Locate the cell with the specified text and output its (X, Y) center coordinate. 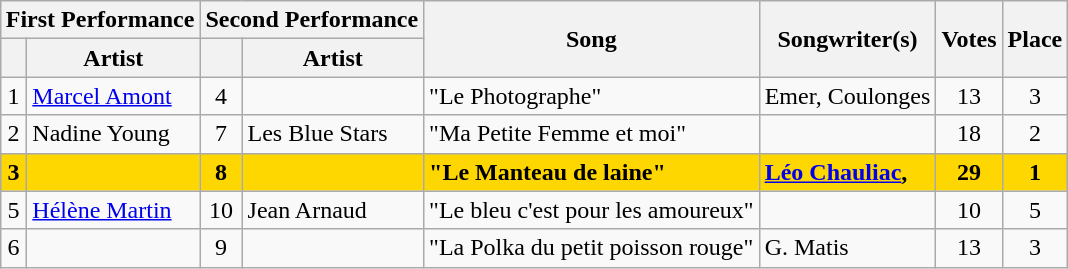
"Le bleu c'est pour les amoureux" (592, 210)
Second Performance (312, 20)
"Le Photographe" (592, 96)
Hélène Martin (114, 210)
Nadine Young (114, 134)
First Performance (100, 20)
Jean Arnaud (333, 210)
"La Polka du petit poisson rouge" (592, 248)
7 (221, 134)
"Ma Petite Femme et moi" (592, 134)
G. Matis (848, 248)
Marcel Amont (114, 96)
Songwriter(s) (848, 39)
Emer, Coulonges (848, 96)
"Le Manteau de laine" (592, 172)
4 (221, 96)
29 (969, 172)
Léo Chauliac, (848, 172)
Votes (969, 39)
Place (1035, 39)
Les Blue Stars (333, 134)
9 (221, 248)
Song (592, 39)
8 (221, 172)
6 (14, 248)
18 (969, 134)
